Pinpoint the cell where the given text exists, returning its (x, y) midpoint coordinate. 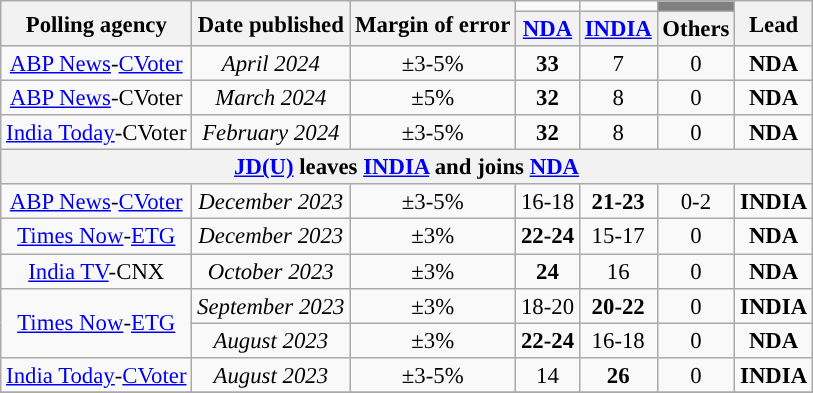
24 (548, 272)
Date published (271, 24)
October 2023 (271, 272)
18-20 (548, 306)
20-22 (618, 306)
Polling agency (96, 24)
26 (618, 374)
JD(U) leaves INDIA and joins NDA (407, 168)
±5% (433, 98)
Lead (774, 24)
Margin of error (433, 24)
0-2 (696, 202)
14 (548, 374)
7 (618, 64)
India TV-CNX (96, 272)
16 (618, 272)
March 2024 (271, 98)
21-23 (618, 202)
April 2024 (271, 64)
February 2024 (271, 132)
September 2023 (271, 306)
33 (548, 64)
Others (696, 30)
15-17 (618, 236)
